For the text-containing cell, return its midpoint in (x, y) coordinate format. 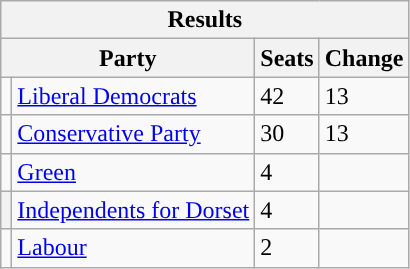
Labour (134, 248)
Change (364, 58)
Conservative Party (134, 134)
Seats (287, 58)
Green (134, 172)
Party (128, 58)
Results (205, 20)
2 (287, 248)
42 (287, 96)
Independents for Dorset (134, 210)
Liberal Democrats (134, 96)
30 (287, 134)
